Return (X, Y) of the center of cell containing provided text 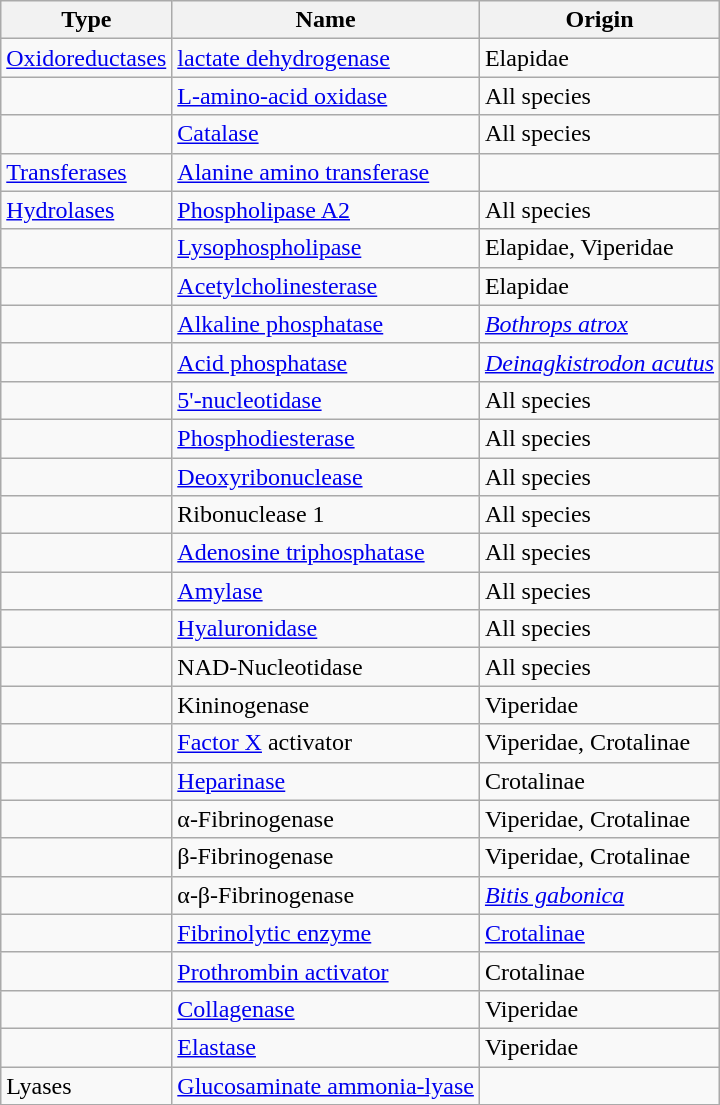
Hyaluronidase (326, 629)
Bitis gabonica (599, 895)
lactate dehydrogenase (326, 58)
Lyases (86, 1085)
Lysophospholipase (326, 248)
Acid phosphatase (326, 362)
Kininogenase (326, 705)
Alanine amino transferase (326, 172)
Adenosine triphosphatase (326, 553)
Acetylcholinesterase (326, 286)
Hydrolases (86, 210)
Origin (599, 20)
Bothrops atrox (599, 324)
L-amino-acid oxidase (326, 96)
Heparinase (326, 781)
α-β-Fibrinogenase (326, 895)
5'-nucleotidase (326, 400)
Transferases (86, 172)
Alkaline phosphatase (326, 324)
Prothrombin activator (326, 971)
Phosphodiesterase (326, 438)
Deinagkistrodon acutus (599, 362)
Amylase (326, 591)
Ribonuclease 1 (326, 515)
Glucosaminate ammonia-lyase (326, 1085)
Factor X activator (326, 743)
Oxidoreductases (86, 58)
Type (86, 20)
Elapidae, Viperidae (599, 248)
Elastase (326, 1047)
Fibrinolytic enzyme (326, 933)
Deoxyribonuclease (326, 477)
Collagenase (326, 1009)
Catalase (326, 134)
α-Fibrinogenase (326, 819)
Name (326, 20)
Phospholipase A2 (326, 210)
β-Fibrinogenase (326, 857)
NAD-Nucleotidase (326, 667)
